For the text-containing cell, return its midpoint in [X, Y] coordinate format. 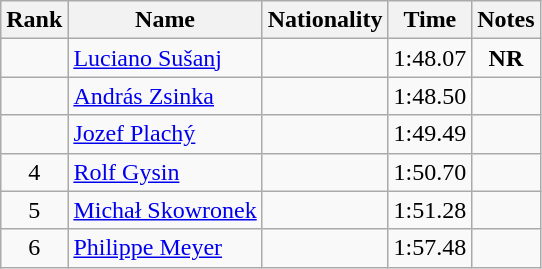
1:49.49 [430, 134]
5 [34, 210]
András Zsinka [165, 96]
Name [165, 20]
1:57.48 [430, 248]
Rolf Gysin [165, 172]
Time [430, 20]
6 [34, 248]
4 [34, 172]
1:48.07 [430, 58]
Luciano Sušanj [165, 58]
1:50.70 [430, 172]
1:51.28 [430, 210]
Michał Skowronek [165, 210]
Jozef Plachý [165, 134]
Nationality [325, 20]
Rank [34, 20]
NR [506, 58]
Notes [506, 20]
1:48.50 [430, 96]
Philippe Meyer [165, 248]
